Search for the cell housing the specified text and yield its (x, y) center coordinate. 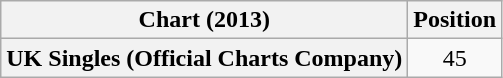
45 (455, 58)
UK Singles (Official Charts Company) (204, 58)
Chart (2013) (204, 20)
Position (455, 20)
